From the cell containing the given text, extract its center point as (X, Y) coordinate. 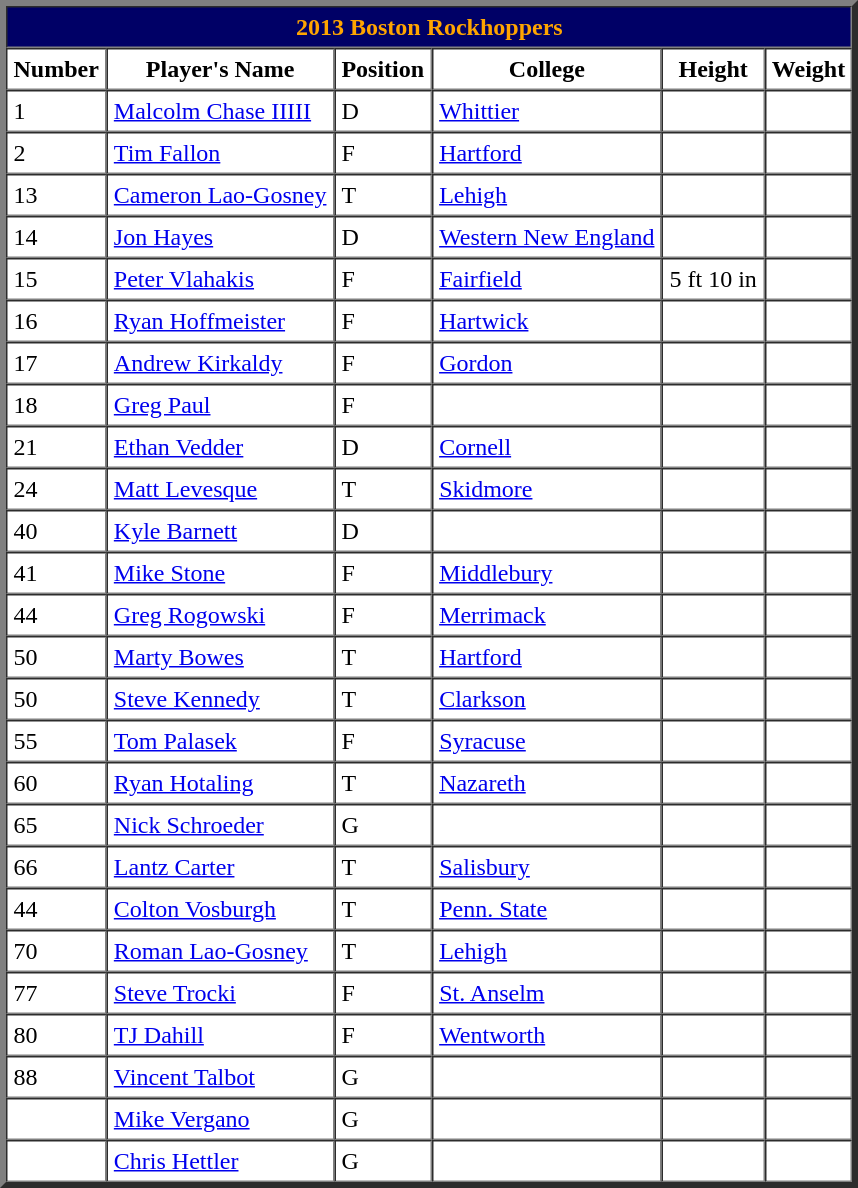
41 (56, 573)
60 (56, 783)
Lantz Carter (220, 867)
21 (56, 447)
5 ft 10 in (713, 279)
Nazareth (547, 783)
2 (56, 153)
St. Anselm (547, 993)
Greg Rogowski (220, 615)
17 (56, 363)
Gordon (547, 363)
Height (713, 69)
Clarkson (547, 699)
Mike Vergano (220, 1119)
Mike Stone (220, 573)
Nick Schroeder (220, 825)
Middlebury (547, 573)
Syracuse (547, 741)
Fairfield (547, 279)
16 (56, 321)
Wentworth (547, 1035)
Player's Name (220, 69)
Salisbury (547, 867)
Peter Vlahakis (220, 279)
70 (56, 951)
Colton Vosburgh (220, 909)
Tim Fallon (220, 153)
Ethan Vedder (220, 447)
Number (56, 69)
24 (56, 489)
Andrew Kirkaldy (220, 363)
TJ Dahill (220, 1035)
Position (383, 69)
Western New England (547, 237)
Malcolm Chase IIIII (220, 111)
2013 Boston Rockhoppers (430, 27)
Marty Bowes (220, 657)
Ryan Hotaling (220, 783)
Jon Hayes (220, 237)
Greg Paul (220, 405)
80 (56, 1035)
55 (56, 741)
Ryan Hoffmeister (220, 321)
66 (56, 867)
65 (56, 825)
40 (56, 531)
Vincent Talbot (220, 1077)
Merrimack (547, 615)
Cornell (547, 447)
Whittier (547, 111)
Hartwick (547, 321)
Kyle Barnett (220, 531)
Penn. State (547, 909)
15 (56, 279)
88 (56, 1077)
College (547, 69)
Roman Lao-Gosney (220, 951)
18 (56, 405)
Skidmore (547, 489)
14 (56, 237)
Steve Kennedy (220, 699)
Chris Hettler (220, 1161)
Cameron Lao-Gosney (220, 195)
13 (56, 195)
Matt Levesque (220, 489)
77 (56, 993)
Steve Trocki (220, 993)
1 (56, 111)
Tom Palasek (220, 741)
Weight (808, 69)
